Return the [x, y] coordinate for the center point of the cell that contains the specified text.  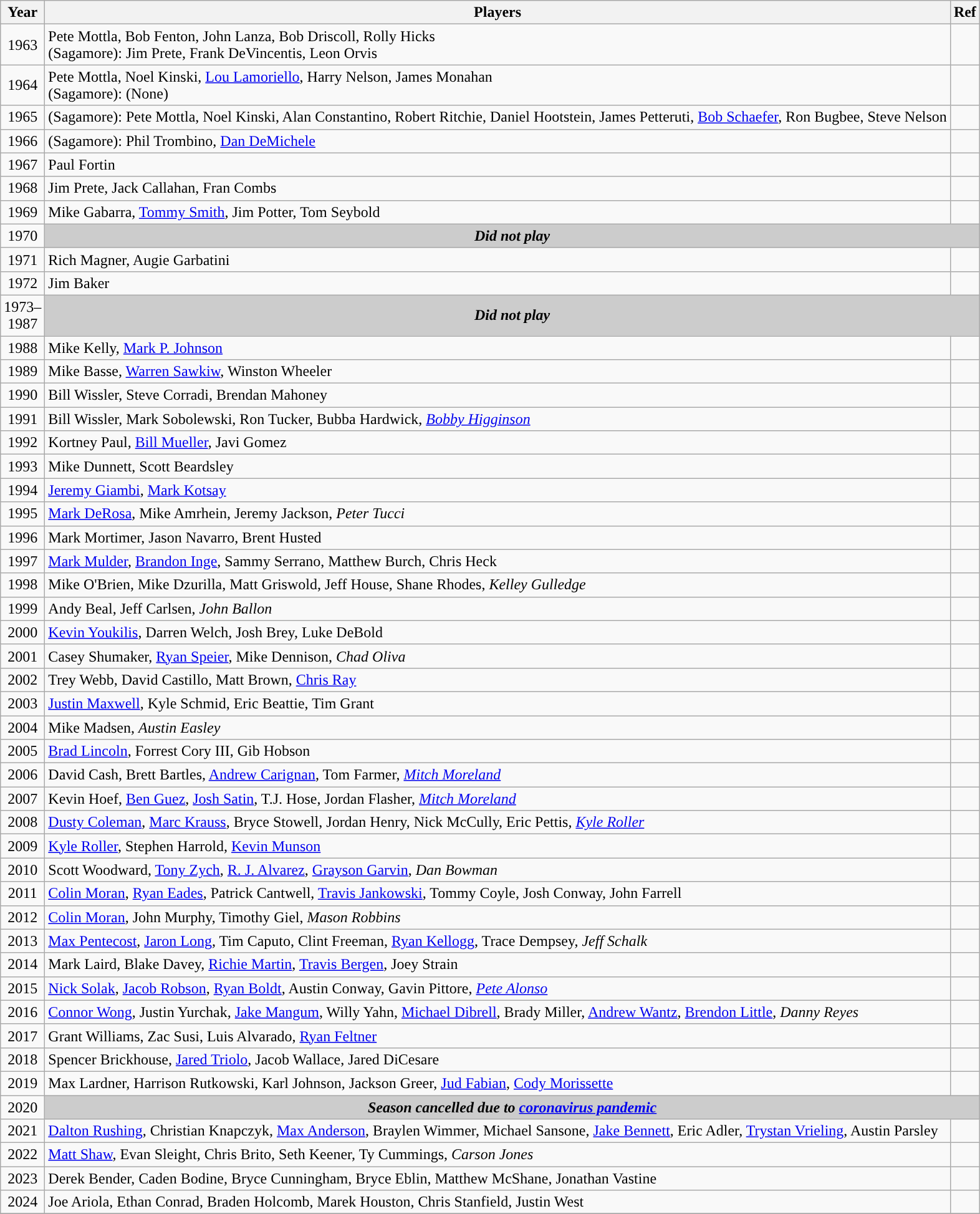
1996 [22, 537]
Jim Prete, Jack Callahan, Fran Combs [497, 188]
2000 [22, 632]
Mike Basse, Warren Sawkiw, Winston Wheeler [497, 372]
Year [22, 12]
Rich Magner, Augie Garbatini [497, 259]
1963 [22, 45]
Scott Woodward, Tony Zych, R. J. Alvarez, Grayson Garvin, Dan Bowman [497, 870]
Mark Mulder, Brandon Inge, Sammy Serrano, Matthew Burch, Chris Heck [497, 561]
Jim Baker [497, 283]
1998 [22, 585]
1994 [22, 490]
2015 [22, 988]
1970 [22, 236]
Derek Bender, Caden Bodine, Bryce Cunningham, Bryce Eblin, Matthew McShane, Jonathan Vastine [497, 1178]
1999 [22, 609]
1967 [22, 165]
David Cash, Brett Bartles, Andrew Carignan, Tom Farmer, Mitch Moreland [497, 775]
1973–1987 [22, 316]
Pete Mottla, Bob Fenton, John Lanza, Bob Driscoll, Rolly Hicks(Sagamore): Jim Prete, Frank DeVincentis, Leon Orvis [497, 45]
Dalton Rushing, Christian Knapczyk, Max Anderson, Braylen Wimmer, Michael Sansone, Jake Bennett, Eric Adler, Trystan Vrieling, Austin Parsley [497, 1131]
Kevin Hoef, Ben Guez, Josh Satin, T.J. Hose, Jordan Flasher, Mitch Moreland [497, 799]
2011 [22, 894]
Casey Shumaker, Ryan Speier, Mike Dennison, Chad Oliva [497, 656]
1993 [22, 466]
2024 [22, 1202]
1971 [22, 259]
2018 [22, 1059]
Season cancelled due to coronavirus pandemic [512, 1107]
Matt Shaw, Evan Sleight, Chris Brito, Seth Keener, Ty Cummings, Carson Jones [497, 1155]
1992 [22, 443]
Kevin Youkilis, Darren Welch, Josh Brey, Luke DeBold [497, 632]
1966 [22, 141]
2009 [22, 846]
Mike Gabarra, Tommy Smith, Jim Potter, Tom Seybold [497, 212]
2010 [22, 870]
2012 [22, 917]
Colin Moran, Ryan Eades, Patrick Cantwell, Travis Jankowski, Tommy Coyle, Josh Conway, John Farrell [497, 894]
Andy Beal, Jeff Carlsen, John Ballon [497, 609]
2004 [22, 728]
1964 [22, 85]
2017 [22, 1036]
Mark Laird, Blake Davey, Richie Martin, Travis Bergen, Joey Strain [497, 965]
Paul Fortin [497, 165]
2007 [22, 799]
2023 [22, 1178]
Bill Wissler, Mark Sobolewski, Ron Tucker, Bubba Hardwick, Bobby Higginson [497, 419]
1972 [22, 283]
2013 [22, 941]
1991 [22, 419]
1988 [22, 347]
2021 [22, 1131]
Joe Ariola, Ethan Conrad, Braden Holcomb, Marek Houston, Chris Stanfield, Justin West [497, 1202]
1965 [22, 117]
2006 [22, 775]
2002 [22, 680]
(Sagamore): Phil Trombino, Dan DeMichele [497, 141]
1989 [22, 372]
2003 [22, 703]
2020 [22, 1107]
2014 [22, 965]
2005 [22, 751]
Justin Maxwell, Kyle Schmid, Eric Beattie, Tim Grant [497, 703]
2022 [22, 1155]
1997 [22, 561]
Pete Mottla, Noel Kinski, Lou Lamoriello, Harry Nelson, James Monahan(Sagamore): (None) [497, 85]
Connor Wong, Justin Yurchak, Jake Mangum, Willy Yahn, Michael Dibrell, Brady Miller, Andrew Wantz, Brendon Little, Danny Reyes [497, 1012]
2016 [22, 1012]
Nick Solak, Jacob Robson, Ryan Boldt, Austin Conway, Gavin Pittore, Pete Alonso [497, 988]
Mike Dunnett, Scott Beardsley [497, 466]
Mike Madsen, Austin Easley [497, 728]
Max Pentecost, Jaron Long, Tim Caputo, Clint Freeman, Ryan Kellogg, Trace Dempsey, Jeff Schalk [497, 941]
1968 [22, 188]
Kyle Roller, Stephen Harrold, Kevin Munson [497, 846]
Mike O'Brien, Mike Dzurilla, Matt Griswold, Jeff House, Shane Rhodes, Kelley Gulledge [497, 585]
2008 [22, 822]
Ref [965, 12]
Jeremy Giambi, Mark Kotsay [497, 490]
Trey Webb, David Castillo, Matt Brown, Chris Ray [497, 680]
Mike Kelly, Mark P. Johnson [497, 347]
2001 [22, 656]
1990 [22, 395]
2019 [22, 1083]
Mark Mortimer, Jason Navarro, Brent Husted [497, 537]
1995 [22, 514]
Kortney Paul, Bill Mueller, Javi Gomez [497, 443]
Spencer Brickhouse, Jared Triolo, Jacob Wallace, Jared DiCesare [497, 1059]
Colin Moran, John Murphy, Timothy Giel, Mason Robbins [497, 917]
Max Lardner, Harrison Rutkowski, Karl Johnson, Jackson Greer, Jud Fabian, Cody Morissette [497, 1083]
Mark DeRosa, Mike Amrhein, Jeremy Jackson, Peter Tucci [497, 514]
Dusty Coleman, Marc Krauss, Bryce Stowell, Jordan Henry, Nick McCully, Eric Pettis, Kyle Roller [497, 822]
Brad Lincoln, Forrest Cory III, Gib Hobson [497, 751]
1969 [22, 212]
Players [497, 12]
Grant Williams, Zac Susi, Luis Alvarado, Ryan Feltner [497, 1036]
Bill Wissler, Steve Corradi, Brendan Mahoney [497, 395]
(Sagamore): Pete Mottla, Noel Kinski, Alan Constantino, Robert Ritchie, Daniel Hootstein, James Petteruti, Bob Schaefer, Ron Bugbee, Steve Nelson [497, 117]
